Pinpoint the cell where the given text exists, returning its [X, Y] midpoint coordinate. 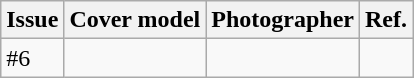
Ref. [386, 20]
Photographer [283, 20]
Cover model [135, 20]
Issue [32, 20]
#6 [32, 58]
